Pinpoint the cell where the given text exists, returning its [x, y] midpoint coordinate. 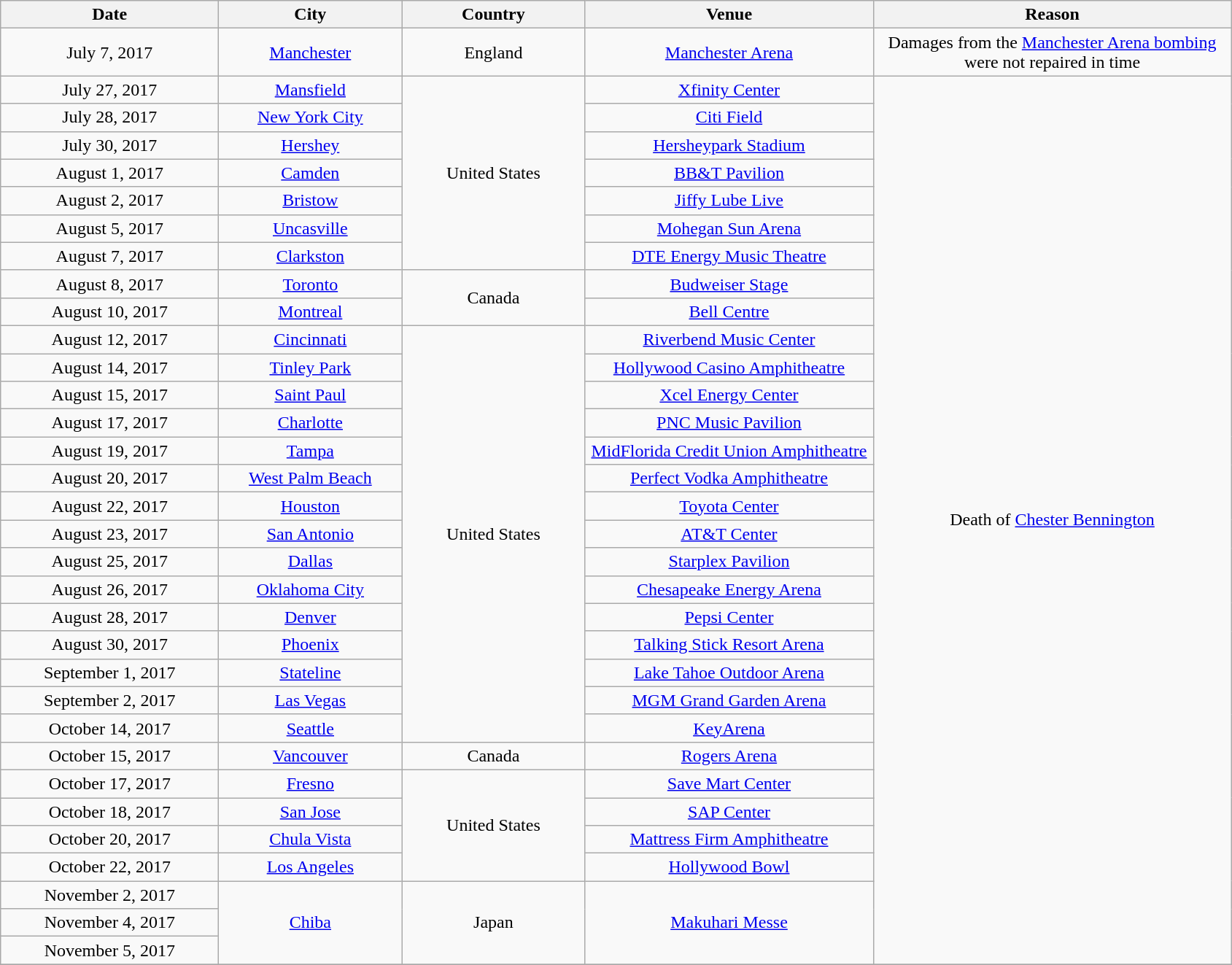
Pepsi Center [729, 617]
September 2, 2017 [109, 700]
August 20, 2017 [109, 478]
October 20, 2017 [109, 840]
Citi Field [729, 117]
Mansfield [311, 90]
October 17, 2017 [109, 783]
Death of Chester Bennington [1052, 520]
Tinley Park [311, 367]
Las Vegas [311, 700]
August 7, 2017 [109, 256]
Hersheypark Stadium [729, 145]
Starplex Pavilion [729, 562]
August 14, 2017 [109, 367]
Chesapeake Energy Arena [729, 589]
Lake Tahoe Outdoor Arena [729, 673]
October 14, 2017 [109, 728]
Mohegan Sun Arena [729, 228]
Mattress Firm Amphitheatre [729, 840]
Japan [493, 923]
August 19, 2017 [109, 451]
Uncasville [311, 228]
Hollywood Bowl [729, 867]
Montreal [311, 311]
Los Angeles [311, 867]
Toronto [311, 284]
Tampa [311, 451]
August 22, 2017 [109, 506]
November 2, 2017 [109, 895]
Charlotte [311, 423]
September 1, 2017 [109, 673]
Cincinnati [311, 339]
July 30, 2017 [109, 145]
San Jose [311, 812]
Makuhari Messe [729, 923]
Toyota Center [729, 506]
Seattle [311, 728]
England [493, 53]
Stateline [311, 673]
Vancouver [311, 756]
KeyArena [729, 728]
July 7, 2017 [109, 53]
West Palm Beach [311, 478]
October 18, 2017 [109, 812]
BB&T Pavilion [729, 173]
Bell Centre [729, 311]
Perfect Vodka Amphitheatre [729, 478]
Rogers Arena [729, 756]
Hershey [311, 145]
August 28, 2017 [109, 617]
August 15, 2017 [109, 395]
August 30, 2017 [109, 645]
Chula Vista [311, 840]
August 10, 2017 [109, 311]
City [311, 15]
Oklahoma City [311, 589]
AT&T Center [729, 534]
SAP Center [729, 812]
Xcel Energy Center [729, 395]
August 12, 2017 [109, 339]
PNC Music Pavilion [729, 423]
Manchester [311, 53]
Clarkston [311, 256]
Saint Paul [311, 395]
Manchester Arena [729, 53]
August 23, 2017 [109, 534]
Budweiser Stage [729, 284]
November 4, 2017 [109, 923]
November 5, 2017 [109, 950]
Venue [729, 15]
Riverbend Music Center [729, 339]
August 5, 2017 [109, 228]
New York City [311, 117]
DTE Energy Music Theatre [729, 256]
August 26, 2017 [109, 589]
Bristow [311, 201]
Denver [311, 617]
Date [109, 15]
July 28, 2017 [109, 117]
October 15, 2017 [109, 756]
August 17, 2017 [109, 423]
Jiffy Lube Live [729, 201]
Houston [311, 506]
Xfinity Center [729, 90]
August 1, 2017 [109, 173]
Phoenix [311, 645]
Reason [1052, 15]
MidFlorida Credit Union Amphitheatre [729, 451]
August 8, 2017 [109, 284]
October 22, 2017 [109, 867]
Chiba [311, 923]
Camden [311, 173]
Country [493, 15]
Talking Stick Resort Arena [729, 645]
August 2, 2017 [109, 201]
San Antonio [311, 534]
Hollywood Casino Amphitheatre [729, 367]
Fresno [311, 783]
July 27, 2017 [109, 90]
Dallas [311, 562]
MGM Grand Garden Arena [729, 700]
August 25, 2017 [109, 562]
Save Mart Center [729, 783]
Damages from the Manchester Arena bombing were not repaired in time [1052, 53]
